For the text-containing cell, return its midpoint in [X, Y] coordinate format. 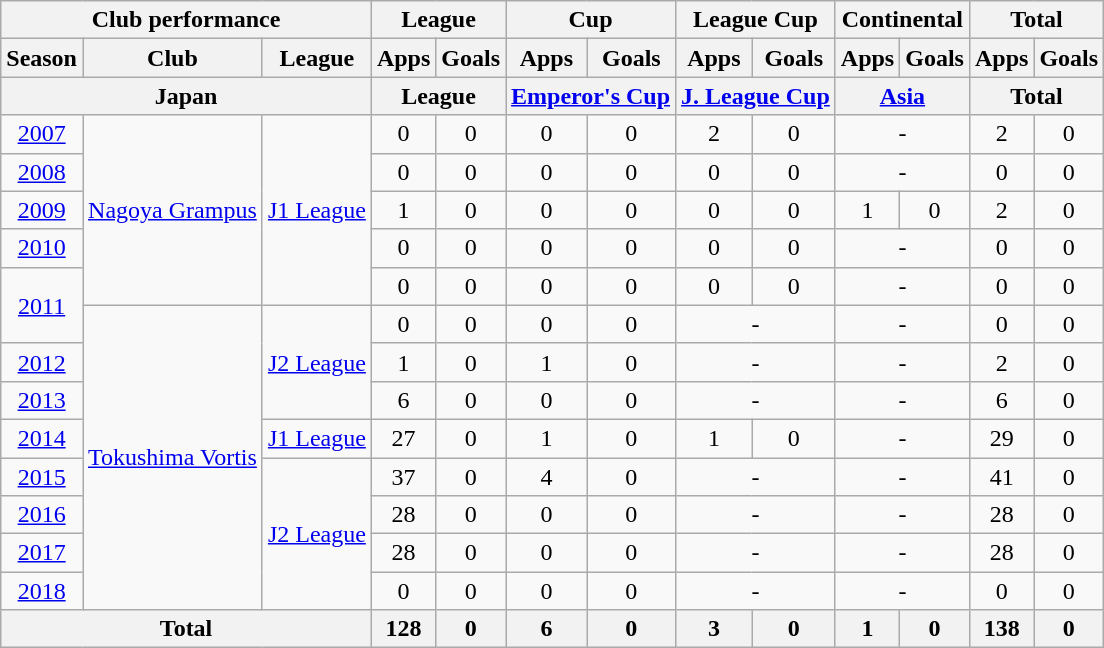
2008 [42, 172]
Season [42, 58]
2014 [42, 438]
3 [714, 629]
Club [172, 58]
League Cup [756, 20]
2010 [42, 248]
Japan [186, 96]
Cup [591, 20]
2017 [42, 553]
J. League Cup [756, 96]
27 [403, 438]
2009 [42, 210]
138 [1001, 629]
Emperor's Cup [591, 96]
2016 [42, 515]
Continental [902, 20]
2018 [42, 591]
37 [403, 477]
2011 [42, 305]
Tokushima Vortis [172, 457]
41 [1001, 477]
29 [1001, 438]
128 [403, 629]
2012 [42, 362]
2007 [42, 134]
2013 [42, 400]
Asia [902, 96]
Nagoya Grampus [172, 210]
Club performance [186, 20]
4 [547, 477]
2015 [42, 477]
